Search for the cell housing the specified text and yield its [X, Y] center coordinate. 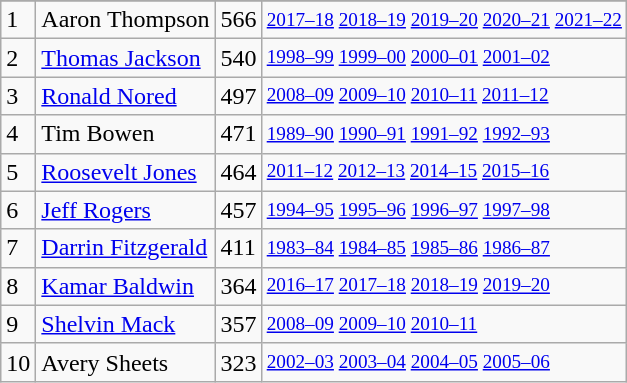
Roosevelt Jones [126, 172]
Kamar Baldwin [126, 286]
1983–84 1984–85 1985–86 1986–87 [444, 248]
2002–03 2003–04 2004–05 2005–06 [444, 362]
2008–09 2009–10 2010–11 2011–12 [444, 96]
4 [18, 134]
7 [18, 248]
Tim Bowen [126, 134]
1989–90 1990–91 1991–92 1992–93 [444, 134]
497 [238, 96]
8 [18, 286]
323 [238, 362]
6 [18, 210]
10 [18, 362]
357 [238, 324]
Thomas Jackson [126, 58]
1 [18, 20]
457 [238, 210]
1994–95 1995–96 1996–97 1997–98 [444, 210]
364 [238, 286]
Shelvin Mack [126, 324]
Aaron Thompson [126, 20]
2008–09 2009–10 2010–11 [444, 324]
2017–18 2018–19 2019–20 2020–21 2021–22 [444, 20]
2016–17 2017–18 2018–19 2019–20 [444, 286]
1998–99 1999–00 2000–01 2001–02 [444, 58]
471 [238, 134]
Jeff Rogers [126, 210]
Darrin Fitzgerald [126, 248]
Ronald Nored [126, 96]
9 [18, 324]
566 [238, 20]
2011–12 2012–13 2014–15 2015–16 [444, 172]
411 [238, 248]
2 [18, 58]
3 [18, 96]
540 [238, 58]
Avery Sheets [126, 362]
5 [18, 172]
464 [238, 172]
